Return the (X, Y) coordinate for the center point of the cell that contains the specified text.  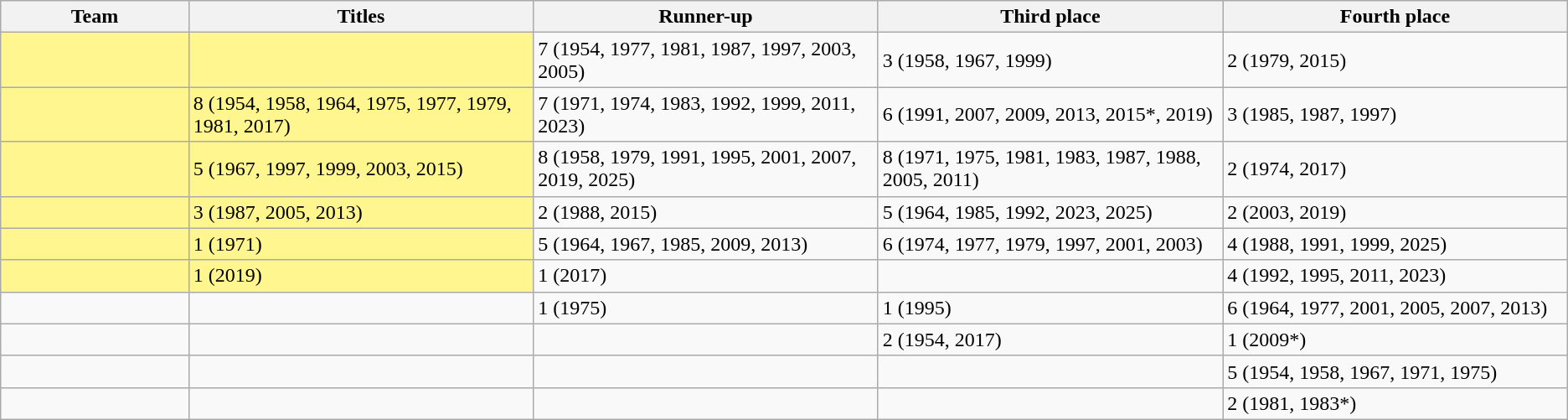
6 (1964, 1977, 2001, 2005, 2007, 2013) (1395, 308)
2 (1981, 1983*) (1395, 403)
5 (1964, 1985, 1992, 2023, 2025) (1050, 212)
2 (1988, 2015) (705, 212)
5 (1967, 1997, 1999, 2003, 2015) (360, 169)
1 (1971) (360, 244)
1 (1975) (705, 308)
8 (1971, 1975, 1981, 1983, 1987, 1988, 2005, 2011) (1050, 169)
Fourth place (1395, 17)
3 (1985, 1987, 1997) (1395, 114)
3 (1958, 1967, 1999) (1050, 60)
8 (1958, 1979, 1991, 1995, 2001, 2007, 2019, 2025) (705, 169)
5 (1954, 1958, 1967, 1971, 1975) (1395, 371)
Third place (1050, 17)
1 (2009*) (1395, 340)
Runner-up (705, 17)
7 (1954, 1977, 1981, 1987, 1997, 2003, 2005) (705, 60)
2 (1974, 2017) (1395, 169)
1 (1995) (1050, 308)
7 (1971, 1974, 1983, 1992, 1999, 2011, 2023) (705, 114)
2 (2003, 2019) (1395, 212)
1 (2019) (360, 276)
8 (1954, 1958, 1964, 1975, 1977, 1979, 1981, 2017) (360, 114)
2 (1954, 2017) (1050, 340)
2 (1979, 2015) (1395, 60)
6 (1991, 2007, 2009, 2013, 2015*, 2019) (1050, 114)
4 (1992, 1995, 2011, 2023) (1395, 276)
3 (1987, 2005, 2013) (360, 212)
Team (95, 17)
4 (1988, 1991, 1999, 2025) (1395, 244)
1 (2017) (705, 276)
5 (1964, 1967, 1985, 2009, 2013) (705, 244)
6 (1974, 1977, 1979, 1997, 2001, 2003) (1050, 244)
Titles (360, 17)
